Return the [X, Y] coordinate for the center point of the cell that contains the specified text.  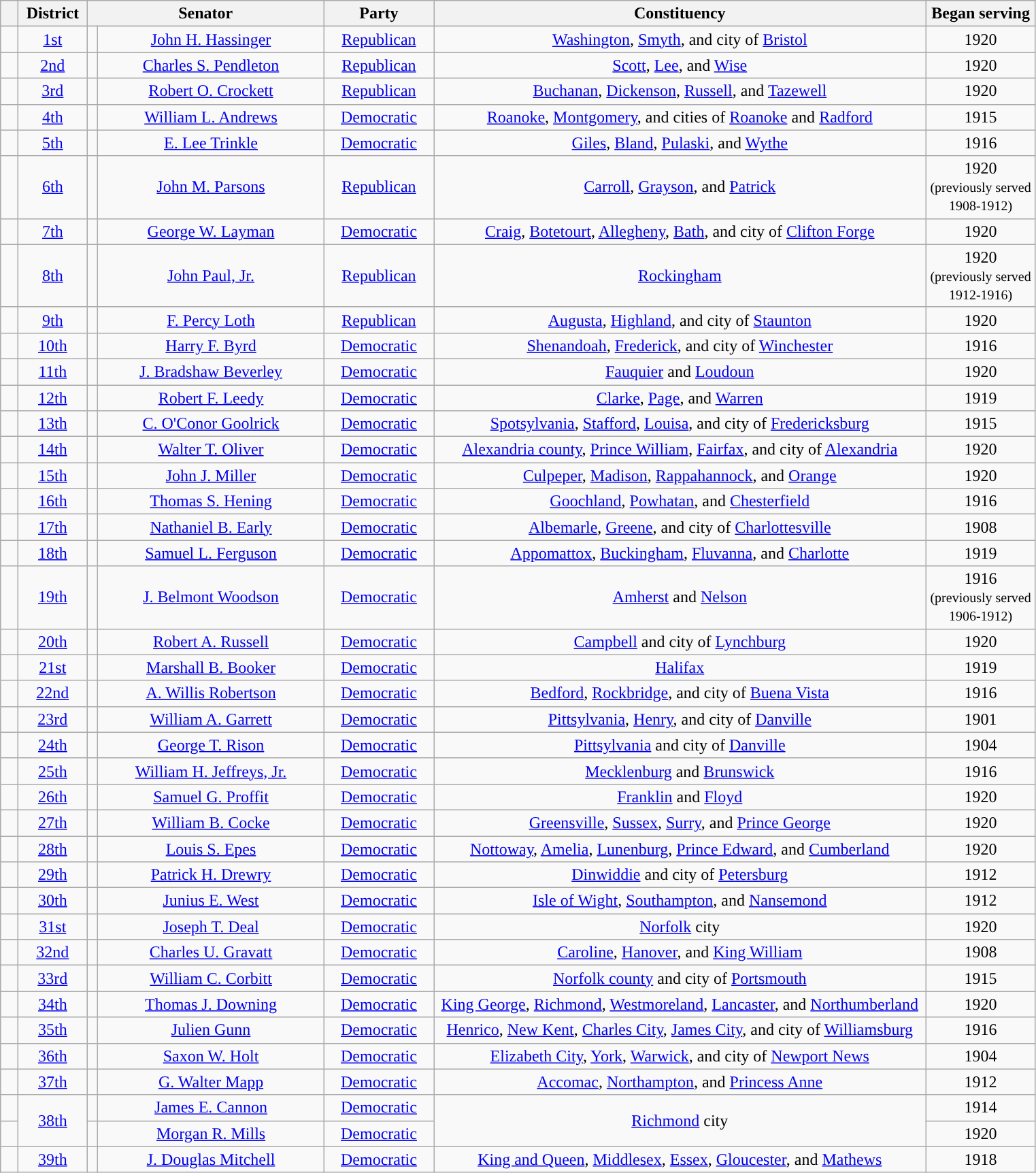
William L. Andrews [211, 117]
24th [53, 745]
1914 [981, 1108]
Buchanan, Dickenson, Russell, and Tazewell [680, 91]
Pittsylvania, Henry, and city of Danville [680, 719]
Clarke, Page, and Warren [680, 398]
John Paul, Jr. [211, 276]
5th [53, 143]
Goochland, Powhatan, and Chesterfield [680, 501]
George T. Rison [211, 745]
2nd [53, 65]
Norfolk city [680, 927]
Washington, Smyth, and city of Bristol [680, 39]
Senator [205, 14]
C. O'Conor Goolrick [211, 424]
37th [53, 1082]
25th [53, 771]
13th [53, 424]
1918 [981, 1159]
Thomas J. Downing [211, 1004]
29th [53, 875]
King and Queen, Middlesex, Essex, Gloucester, and Mathews [680, 1159]
Shenandoah, Frederick, and city of Winchester [680, 346]
36th [53, 1056]
Nathaniel B. Early [211, 527]
Robert O. Crockett [211, 91]
9th [53, 320]
Rockingham [680, 276]
Albemarle, Greene, and city of Charlottesville [680, 527]
16th [53, 501]
J. Douglas Mitchell [211, 1159]
F. Percy Loth [211, 320]
34th [53, 1004]
15th [53, 476]
Began serving [981, 14]
William A. Garrett [211, 719]
27th [53, 823]
22nd [53, 693]
20th [53, 642]
Mecklenburg and Brunswick [680, 771]
Accomac, Northampton, and Princess Anne [680, 1082]
Norfolk county and city of Portsmouth [680, 978]
Scott, Lee, and Wise [680, 65]
35th [53, 1030]
Halifax [680, 667]
Party [378, 14]
G. Walter Mapp [211, 1082]
Amherst and Nelson [680, 597]
Walter T. Oliver [211, 450]
E. Lee Trinkle [211, 143]
John M. Parsons [211, 187]
Giles, Bland, Pulaski, and Wythe [680, 143]
Charles U. Gravatt [211, 953]
John H. Hassinger [211, 39]
19th [53, 597]
38th [53, 1121]
Thomas S. Hening [211, 501]
George W. Layman [211, 231]
11th [53, 371]
39th [53, 1159]
Greensville, Sussex, Surry, and Prince George [680, 823]
10th [53, 346]
Robert F. Leedy [211, 398]
28th [53, 848]
Samuel G. Proffit [211, 797]
1916(previously served 1906-1912) [981, 597]
Franklin and Floyd [680, 797]
Bedford, Rockbridge, and city of Buena Vista [680, 693]
Harry F. Byrd [211, 346]
26th [53, 797]
1901 [981, 719]
A. Willis Robertson [211, 693]
J. Bradshaw Beverley [211, 371]
James E. Cannon [211, 1108]
William B. Cocke [211, 823]
Henrico, New Kent, Charles City, James City, and city of Williamsburg [680, 1030]
Nottoway, Amelia, Lunenburg, Prince Edward, and Cumberland [680, 848]
3rd [53, 91]
1920(previously served 1908-1912) [981, 187]
Robert A. Russell [211, 642]
Alexandria county, Prince William, Fairfax, and city of Alexandria [680, 450]
4th [53, 117]
Constituency [680, 14]
Appomattox, Buckingham, Fluvanna, and Charlotte [680, 553]
1920(previously served 1912-1916) [981, 276]
23rd [53, 719]
John J. Miller [211, 476]
Pittsylvania and city of Danville [680, 745]
7th [53, 231]
32nd [53, 953]
Elizabeth City, York, Warwick, and city of Newport News [680, 1056]
Charles S. Pendleton [211, 65]
Spotsylvania, Stafford, Louisa, and city of Fredericksburg [680, 424]
Saxon W. Holt [211, 1056]
Patrick H. Drewry [211, 875]
Richmond city [680, 1121]
6th [53, 187]
William C. Corbitt [211, 978]
William H. Jeffreys, Jr. [211, 771]
J. Belmont Woodson [211, 597]
Culpeper, Madison, Rappahannock, and Orange [680, 476]
King George, Richmond, Westmoreland, Lancaster, and Northumberland [680, 1004]
12th [53, 398]
18th [53, 553]
30th [53, 901]
Craig, Botetourt, Allegheny, Bath, and city of Clifton Forge [680, 231]
Joseph T. Deal [211, 927]
17th [53, 527]
Carroll, Grayson, and Patrick [680, 187]
1st [53, 39]
8th [53, 276]
Morgan R. Mills [211, 1134]
Junius E. West [211, 901]
31st [53, 927]
21st [53, 667]
Campbell and city of Lynchburg [680, 642]
Samuel L. Ferguson [211, 553]
Fauquier and Loudoun [680, 371]
Louis S. Epes [211, 848]
Caroline, Hanover, and King William [680, 953]
Roanoke, Montgomery, and cities of Roanoke and Radford [680, 117]
District [53, 14]
Marshall B. Booker [211, 667]
Dinwiddie and city of Petersburg [680, 875]
33rd [53, 978]
Isle of Wight, Southampton, and Nansemond [680, 901]
Augusta, Highland, and city of Staunton [680, 320]
14th [53, 450]
Julien Gunn [211, 1030]
